Locate the cell with the specified text and output its (x, y) center coordinate. 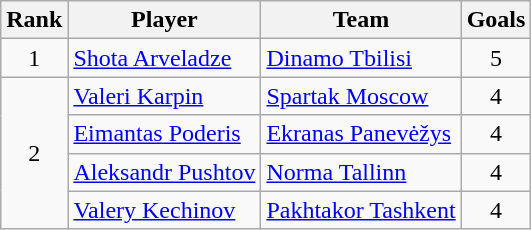
1 (34, 58)
Aleksandr Pushtov (164, 172)
Norma Tallinn (361, 172)
Eimantas Poderis (164, 134)
Team (361, 20)
Goals (496, 20)
Spartak Moscow (361, 96)
Valery Kechinov (164, 210)
2 (34, 153)
Rank (34, 20)
Pakhtakor Tashkent (361, 210)
Shota Arveladze (164, 58)
Dinamo Tbilisi (361, 58)
Ekranas Panevėžys (361, 134)
Player (164, 20)
Valeri Karpin (164, 96)
5 (496, 58)
